Detect which cell encompasses the target text, then output its (X, Y) center coordinate. 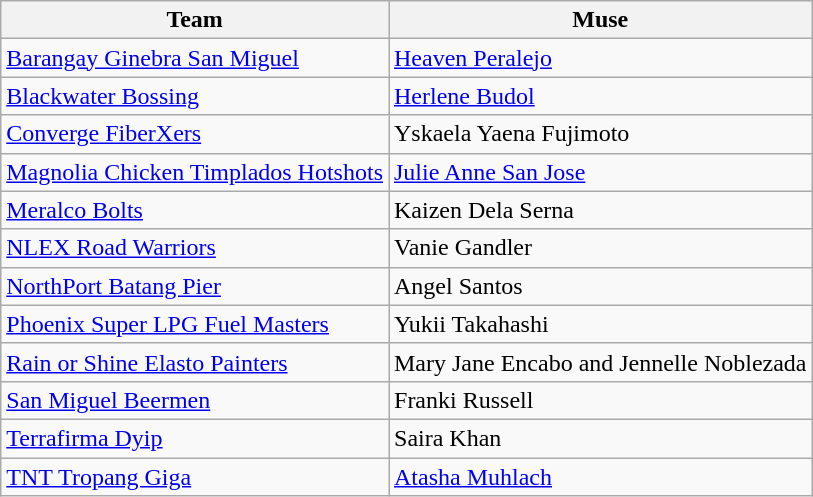
Converge FiberXers (195, 134)
Julie Anne San Jose (600, 172)
Kaizen Dela Serna (600, 210)
Mary Jane Encabo and Jennelle Noblezada (600, 362)
Heaven Peralejo (600, 58)
Magnolia Chicken Timplados Hotshots (195, 172)
Blackwater Bossing (195, 96)
Vanie Gandler (600, 248)
Rain or Shine Elasto Painters (195, 362)
Franki Russell (600, 400)
Team (195, 20)
San Miguel Beermen (195, 400)
Muse (600, 20)
Yukii Takahashi (600, 324)
NLEX Road Warriors (195, 248)
Angel Santos (600, 286)
NorthPort Batang Pier (195, 286)
Saira Khan (600, 438)
Atasha Muhlach (600, 477)
Meralco Bolts (195, 210)
Yskaela Yaena Fujimoto (600, 134)
TNT Tropang Giga (195, 477)
Phoenix Super LPG Fuel Masters (195, 324)
Terrafirma Dyip (195, 438)
Barangay Ginebra San Miguel (195, 58)
Herlene Budol (600, 96)
